Provide the [X, Y] coordinate of the cell's center where the given text is located.  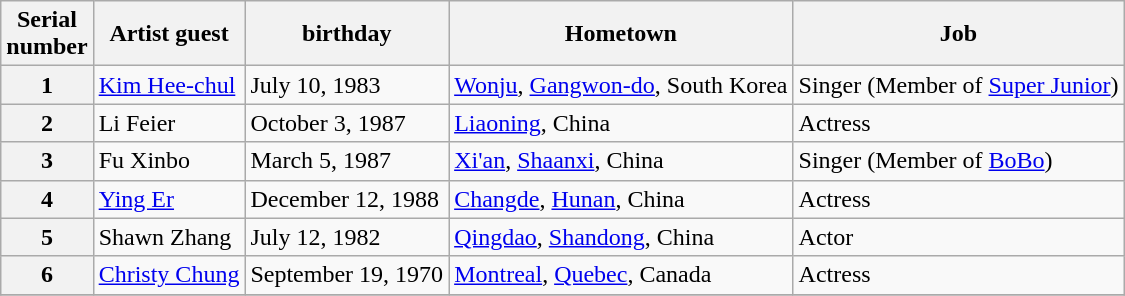
Singer (Member of BoBo) [958, 161]
Job [958, 34]
Wonju, Gangwon-do, South Korea [621, 85]
March 5, 1987 [347, 161]
Hometown [621, 34]
July 10, 1983 [347, 85]
Shawn Zhang [169, 237]
July 12, 1982 [347, 237]
4 [47, 199]
Xi'an, Shaanxi, China [621, 161]
2 [47, 123]
6 [47, 275]
October 3, 1987 [347, 123]
Serialnumber [47, 34]
Actor [958, 237]
Fu Xinbo [169, 161]
Montreal, Quebec, Canada [621, 275]
Singer (Member of Super Junior) [958, 85]
Qingdao, Shandong, China [621, 237]
5 [47, 237]
Changde, Hunan, China [621, 199]
1 [47, 85]
September 19, 1970 [347, 275]
Artist guest [169, 34]
Kim Hee-chul [169, 85]
December 12, 1988 [347, 199]
Ying Er [169, 199]
Christy Chung [169, 275]
Liaoning, China [621, 123]
birthday [347, 34]
3 [47, 161]
Li Feier [169, 123]
